Determine the (x, y) coordinate at the center of the cell enclosing the given text.  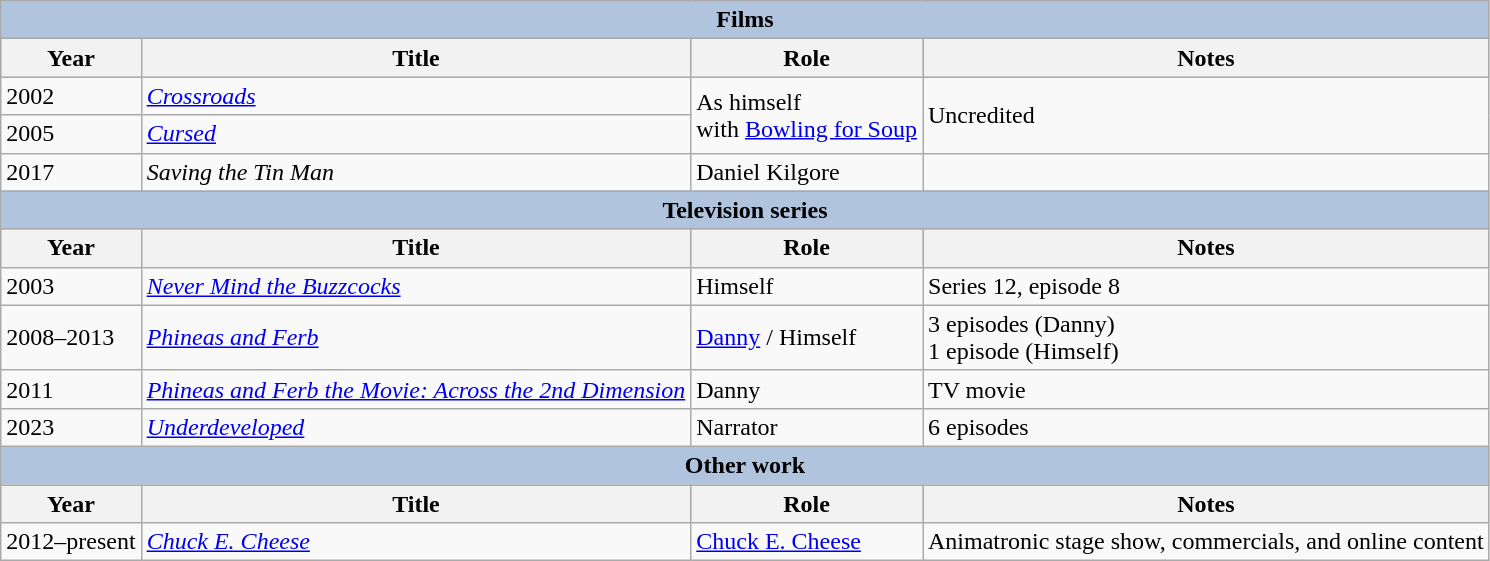
Saving the Tin Man (416, 172)
TV movie (1206, 389)
Series 12, episode 8 (1206, 286)
2003 (71, 286)
3 episodes (Danny)1 episode (Himself) (1206, 338)
Animatronic stage show, commercials, and online content (1206, 542)
Danny / Himself (807, 338)
Other work (745, 465)
Crossroads (416, 96)
2011 (71, 389)
2012–present (71, 542)
2002 (71, 96)
Daniel Kilgore (807, 172)
6 episodes (1206, 427)
Underdeveloped (416, 427)
Phineas and Ferb (416, 338)
2005 (71, 134)
Himself (807, 286)
Narrator (807, 427)
Uncredited (1206, 115)
2008–2013 (71, 338)
Cursed (416, 134)
Danny (807, 389)
Television series (745, 210)
2017 (71, 172)
2023 (71, 427)
Films (745, 20)
Phineas and Ferb the Movie: Across the 2nd Dimension (416, 389)
Never Mind the Buzzcocks (416, 286)
As himselfwith Bowling for Soup (807, 115)
